Detect which cell encompasses the target text, then output its (X, Y) center coordinate. 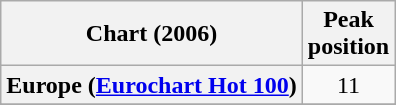
Chart (2006) (152, 34)
11 (348, 85)
Peakposition (348, 34)
Europe (Eurochart Hot 100) (152, 85)
